Locate the cell with the specified text and output its [X, Y] center coordinate. 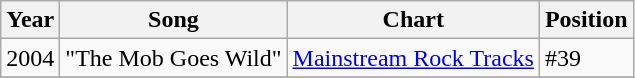
Chart [413, 20]
#39 [586, 58]
Mainstream Rock Tracks [413, 58]
Year [30, 20]
Song [174, 20]
Position [586, 20]
"The Mob Goes Wild" [174, 58]
2004 [30, 58]
